Determine the (x, y) coordinate at the center of the cell enclosing the given text.  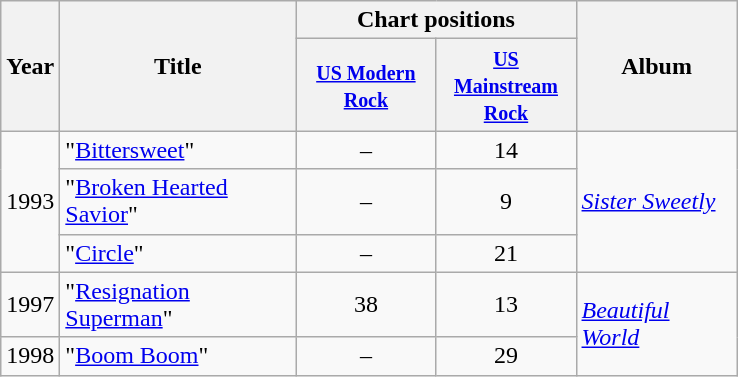
Sister Sweetly (656, 202)
14 (506, 150)
US Mainstream Rock (506, 85)
"Boom Boom" (178, 356)
"Circle" (178, 253)
Title (178, 66)
1997 (30, 304)
1993 (30, 202)
"Resignation Superman" (178, 304)
US Modern Rock (366, 85)
9 (506, 202)
Beautiful World (656, 324)
13 (506, 304)
Album (656, 66)
1998 (30, 356)
38 (366, 304)
21 (506, 253)
Year (30, 66)
Chart positions (436, 20)
"Broken Hearted Savior" (178, 202)
"Bittersweet" (178, 150)
29 (506, 356)
